Detect which cell encompasses the target text, then output its (x, y) center coordinate. 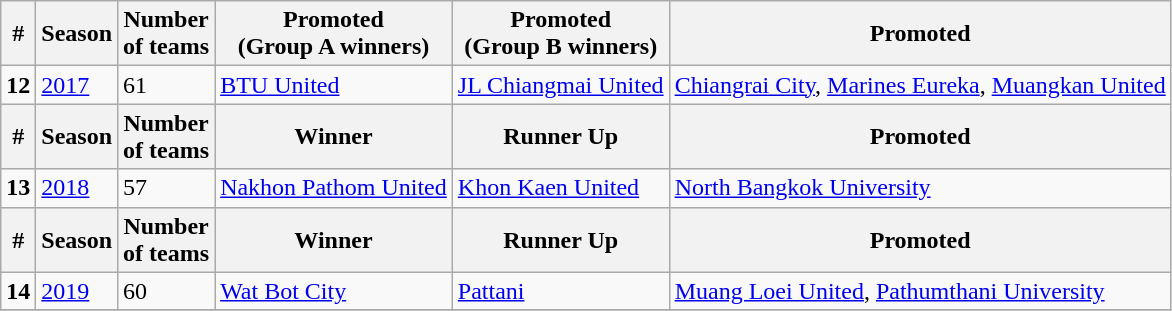
Promoted (Group B winners) (560, 34)
Promoted (Group A winners) (334, 34)
60 (166, 291)
2018 (77, 188)
BTU United (334, 85)
2019 (77, 291)
Wat Bot City (334, 291)
North Bangkok University (920, 188)
Nakhon Pathom United (334, 188)
JL Chiangmai United (560, 85)
Khon Kaen United (560, 188)
13 (18, 188)
57 (166, 188)
14 (18, 291)
61 (166, 85)
2017 (77, 85)
Muang Loei United, Pathumthani University (920, 291)
Chiangrai City, Marines Eureka, Muangkan United (920, 85)
Pattani (560, 291)
12 (18, 85)
